Identify which cell holds the provided text, then report its (x, y) central coordinate. 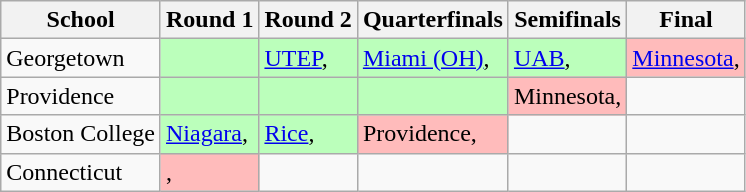
, (209, 172)
UTEP, (308, 58)
Semifinals (567, 20)
Connecticut (81, 172)
Final (686, 20)
Round 2 (308, 20)
Rice, (308, 134)
Providence, (432, 134)
Niagara, (209, 134)
Boston College (81, 134)
School (81, 20)
Providence (81, 96)
Round 1 (209, 20)
Miami (OH), (432, 58)
Quarterfinals (432, 20)
UAB, (567, 58)
Georgetown (81, 58)
